Scan for the cell matching the given text and deliver its (X, Y) coordinate at center. 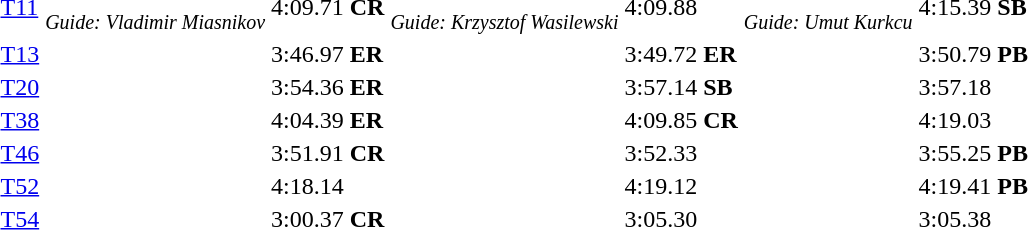
3:46.97 ER (328, 54)
3:49.72 ER (681, 54)
4:19.12 (681, 186)
4:18.14 (328, 186)
3:51.91 CR (328, 153)
4:09.85 CR (681, 120)
3:52.33 (681, 153)
3:57.14 SB (681, 87)
4:04.39 ER (328, 120)
3:54.36 ER (328, 87)
